Determine the [X, Y] coordinate at the center of the cell enclosing the given text.  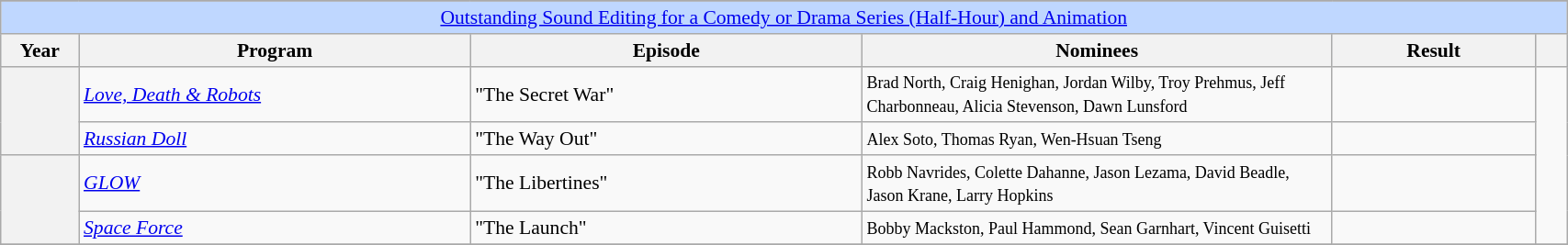
Love, Death & Robots [275, 94]
"The Launch" [666, 228]
Program [275, 50]
"The Libertines" [666, 184]
Year [40, 50]
Alex Soto, Thomas Ryan, Wen-Hsuan Tseng [1097, 139]
Nominees [1097, 50]
GLOW [275, 184]
Space Force [275, 228]
Result [1434, 50]
Russian Doll [275, 139]
Episode [666, 50]
Brad North, Craig Henighan, Jordan Wilby, Troy Prehmus, Jeff Charbonneau, Alicia Stevenson, Dawn Lunsford [1097, 94]
Bobby Mackston, Paul Hammond, Sean Garnhart, Vincent Guisetti [1097, 228]
Robb Navrides, Colette Dahanne, Jason Lezama, David Beadle, Jason Krane, Larry Hopkins [1097, 184]
Outstanding Sound Editing for a Comedy or Drama Series (Half-Hour) and Animation [784, 17]
"The Way Out" [666, 139]
"The Secret War" [666, 94]
